Locate the cell with the specified text and output its [x, y] center coordinate. 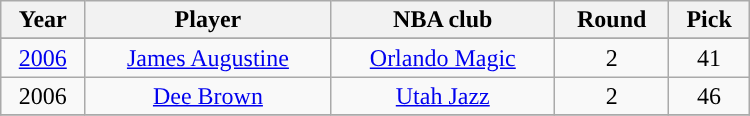
46 [709, 96]
Year [43, 20]
Player [208, 20]
Orlando Magic [442, 58]
41 [709, 58]
NBA club [442, 20]
Utah Jazz [442, 96]
Pick [709, 20]
Dee Brown [208, 96]
Round [612, 20]
James Augustine [208, 58]
